Extract the [x, y] coordinate from the center of the cell holding the provided text.  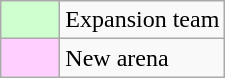
New arena [142, 58]
Expansion team [142, 20]
